Output the [x, y] coordinate of the center of the cell containing the given text.  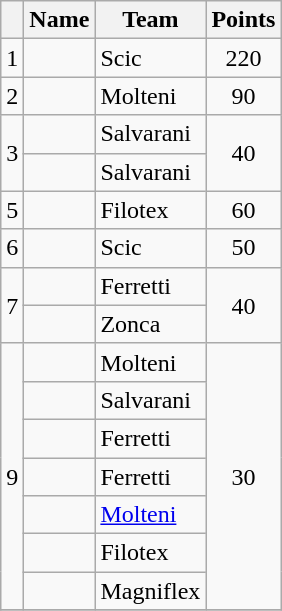
50 [244, 248]
Magniflex [150, 591]
Points [244, 20]
90 [244, 96]
Zonca [150, 324]
5 [12, 210]
7 [12, 305]
30 [244, 476]
6 [12, 248]
Name [60, 20]
9 [12, 476]
3 [12, 153]
Team [150, 20]
1 [12, 58]
220 [244, 58]
2 [12, 96]
60 [244, 210]
